Return the [X, Y] coordinate for the center point of the cell that contains the specified text.  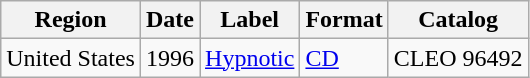
CD [344, 58]
1996 [170, 58]
Catalog [458, 20]
CLEO 96492 [458, 58]
Region [71, 20]
Label [250, 20]
United States [71, 58]
Date [170, 20]
Hypnotic [250, 58]
Format [344, 20]
